Pinpoint the cell where the given text exists, returning its (X, Y) midpoint coordinate. 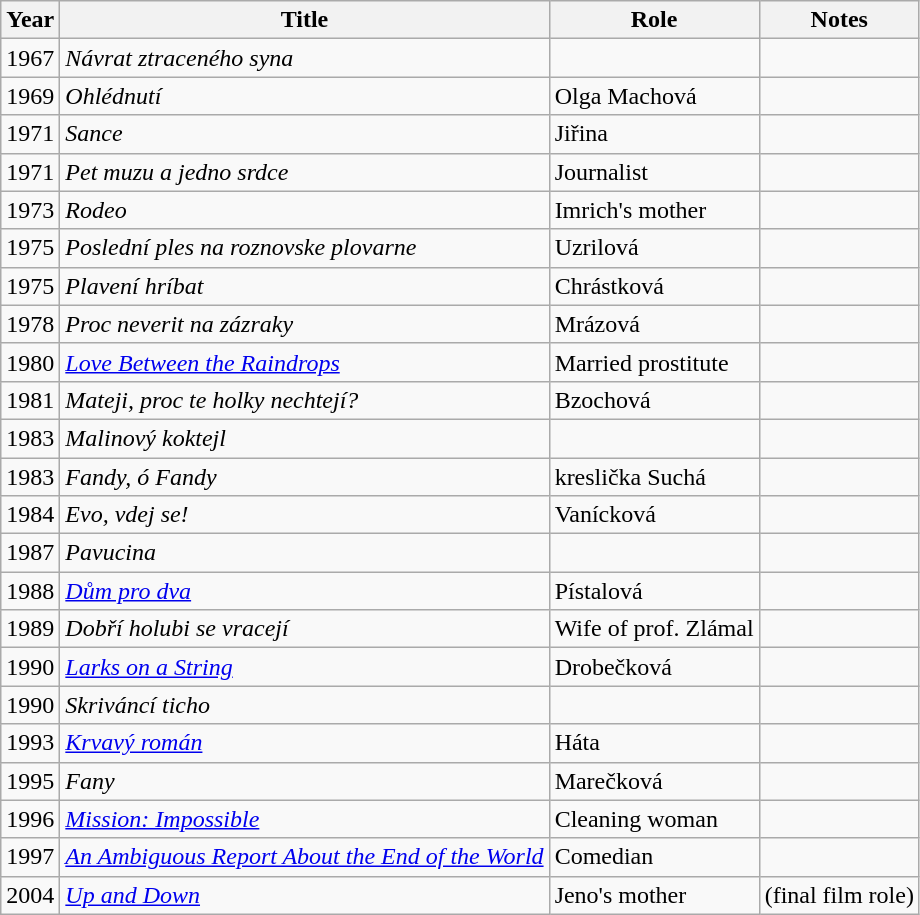
Drobečková (654, 667)
Mission: Impossible (304, 819)
Larks on a String (304, 667)
Pístalová (654, 591)
1969 (30, 96)
Up and Down (304, 895)
Notes (839, 20)
Pet muzu a jedno srdce (304, 172)
1988 (30, 591)
Proc neverit na zázraky (304, 324)
Journalist (654, 172)
2004 (30, 895)
Imrich's mother (654, 210)
Mrázová (654, 324)
Návrat ztraceného syna (304, 58)
1973 (30, 210)
Jiřina (654, 134)
Evo, vdej se! (304, 515)
1997 (30, 857)
1980 (30, 362)
Bzochová (654, 400)
Skriváncí ticho (304, 705)
Plavení hríbat (304, 286)
Fany (304, 781)
Ohlédnutí (304, 96)
Comedian (654, 857)
(final film role) (839, 895)
1996 (30, 819)
Olga Machová (654, 96)
Krvavý román (304, 743)
Jeno's mother (654, 895)
An Ambiguous Report About the End of the World (304, 857)
1978 (30, 324)
Role (654, 20)
1967 (30, 58)
Pavucina (304, 553)
Vanícková (654, 515)
Uzrilová (654, 248)
1995 (30, 781)
Chrástková (654, 286)
Háta (654, 743)
Love Between the Raindrops (304, 362)
Year (30, 20)
Title (304, 20)
Married prostitute (654, 362)
Dům pro dva (304, 591)
Cleaning woman (654, 819)
1993 (30, 743)
1987 (30, 553)
1981 (30, 400)
Rodeo (304, 210)
Marečková (654, 781)
Fandy, ó Fandy (304, 477)
Dobří holubi se vracejí (304, 629)
Malinový koktejl (304, 438)
1984 (30, 515)
1989 (30, 629)
Wife of prof. Zlámal (654, 629)
Sance (304, 134)
Mateji, proc te holky nechtejí? (304, 400)
Poslední ples na roznovske plovarne (304, 248)
kreslička Suchá (654, 477)
